Detect which cell encompasses the target text, then output its [X, Y] center coordinate. 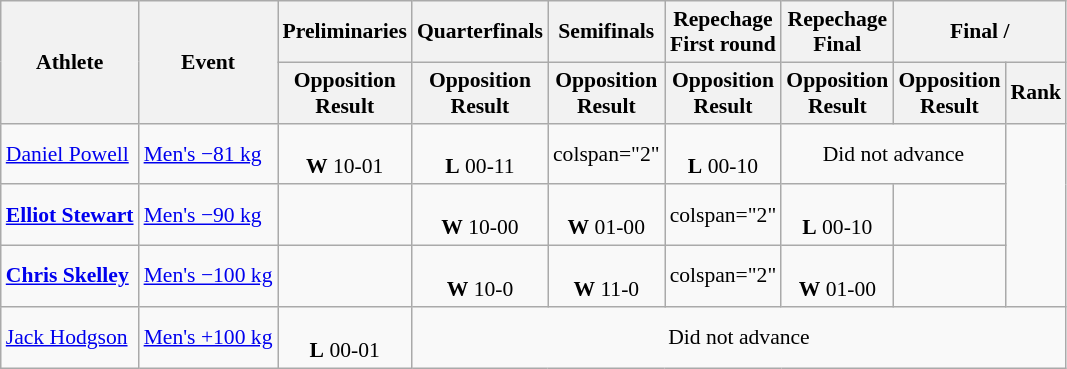
Event [208, 62]
W 10-01 [345, 154]
Quarterfinals [480, 32]
W 11-0 [606, 276]
Preliminaries [345, 32]
W 10-0 [480, 276]
Daniel Powell [70, 154]
RepechageFirst round [724, 32]
RepechageFinal [837, 32]
Rank [1036, 92]
Men's +100 kg [208, 338]
L 00-01 [345, 338]
L 00-11 [480, 154]
Semifinals [606, 32]
Final / [980, 32]
Men's −90 kg [208, 216]
Men's −81 kg [208, 154]
Men's −100 kg [208, 276]
Elliot Stewart [70, 216]
Jack Hodgson [70, 338]
Athlete [70, 62]
Chris Skelley [70, 276]
W 10-00 [480, 216]
